Search for the cell housing the specified text and yield its [X, Y] center coordinate. 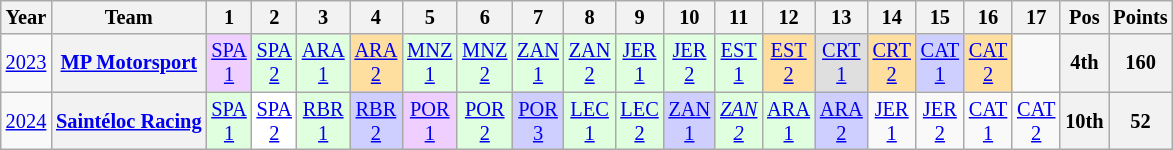
8 [590, 17]
14 [892, 17]
Saintéloc Racing [128, 121]
3 [324, 17]
CRT1 [842, 63]
LEC2 [639, 121]
RBR2 [376, 121]
POR2 [484, 121]
2 [274, 17]
LEC1 [590, 121]
Points [1140, 17]
POR3 [538, 121]
2023 [26, 63]
16 [988, 17]
10th [1084, 121]
4th [1084, 63]
EST1 [738, 63]
5 [430, 17]
2024 [26, 121]
13 [842, 17]
10 [690, 17]
7 [538, 17]
MNZ2 [484, 63]
POR1 [430, 121]
RBR1 [324, 121]
EST2 [788, 63]
MP Motorsport [128, 63]
MNZ1 [430, 63]
12 [788, 17]
Team [128, 17]
160 [1140, 63]
CRT2 [892, 63]
11 [738, 17]
17 [1036, 17]
Pos [1084, 17]
52 [1140, 121]
1 [228, 17]
4 [376, 17]
Year [26, 17]
6 [484, 17]
15 [940, 17]
9 [639, 17]
